Detect which cell encompasses the target text, then output its (x, y) center coordinate. 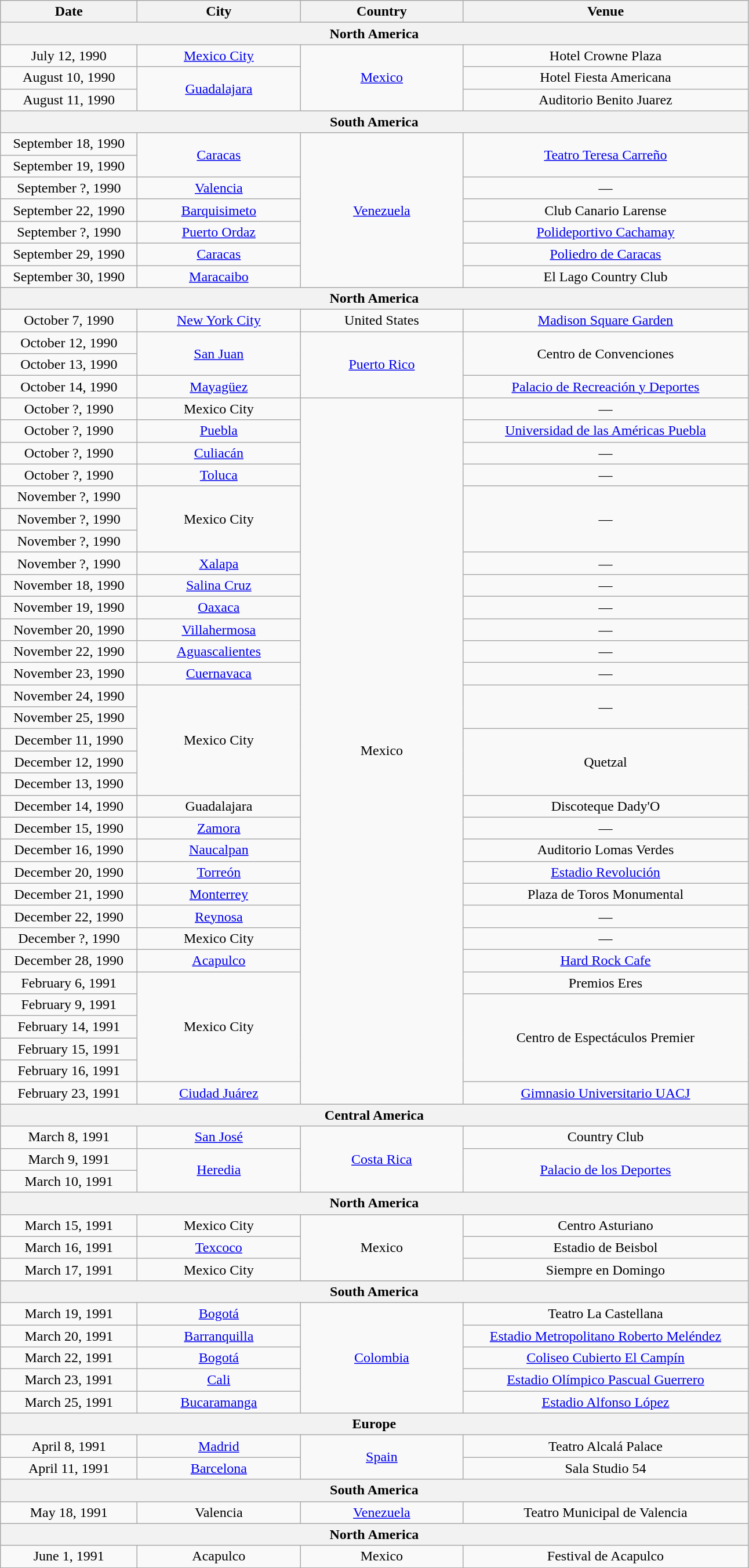
February 23, 1991 (69, 1093)
December 21, 1990 (69, 894)
Coliseo Cubierto El Campín (605, 1358)
March 22, 1991 (69, 1358)
Barcelona (219, 1468)
Country (381, 12)
March 8, 1991 (69, 1137)
Venue (605, 12)
Premios Eres (605, 983)
Teatro Municipal de Valencia (605, 1512)
Puerto Ordaz (219, 232)
March 10, 1991 (69, 1181)
May 18, 1991 (69, 1512)
November 19, 1990 (69, 607)
Centro Asturiano (605, 1225)
February 6, 1991 (69, 983)
December ?, 1990 (69, 938)
Country Club (605, 1137)
Club Canario Larense (605, 210)
Date (69, 12)
Europe (374, 1424)
Puerto Rico (381, 365)
Oaxaca (219, 607)
December 13, 1990 (69, 784)
February 15, 1991 (69, 1049)
March 19, 1991 (69, 1313)
Barranquilla (219, 1335)
December 16, 1990 (69, 850)
February 9, 1991 (69, 1005)
Villahermosa (219, 629)
Monterrey (219, 894)
Colombia (381, 1358)
Ciudad Juárez (219, 1093)
San Juan (219, 354)
December 22, 1990 (69, 916)
November 24, 1990 (69, 696)
Heredia (219, 1170)
Maracaibo (219, 277)
March 20, 1991 (69, 1335)
Salina Cruz (219, 585)
New York City (219, 321)
March 17, 1991 (69, 1269)
Polideportivo Cachamay (605, 232)
Central America (374, 1115)
Estadio Revolución (605, 872)
March 25, 1991 (69, 1402)
Festival de Acapulco (605, 1556)
Universidad de las Américas Puebla (605, 431)
Teatro Alcalá Palace (605, 1446)
Mayagüez (219, 387)
April 8, 1991 (69, 1446)
Quetzal (605, 762)
September 22, 1990 (69, 210)
Madison Square Garden (605, 321)
November 22, 1990 (69, 652)
Centro de Convenciones (605, 354)
December 12, 1990 (69, 762)
Hard Rock Cafe (605, 960)
Poliedro de Caracas (605, 254)
November 18, 1990 (69, 585)
Hotel Crowne Plaza (605, 56)
Spain (381, 1457)
City (219, 12)
Teatro La Castellana (605, 1313)
September 30, 1990 (69, 277)
December 20, 1990 (69, 872)
Centro de Espectáculos Premier (605, 1038)
December 15, 1990 (69, 828)
El Lago Country Club (605, 277)
Auditorio Benito Juarez (605, 100)
Cuernavaca (219, 674)
February 14, 1991 (69, 1027)
Hotel Fiesta Americana (605, 78)
November 23, 1990 (69, 674)
Auditorio Lomas Verdes (605, 850)
July 12, 1990 (69, 56)
December 14, 1990 (69, 806)
Plaza de Toros Monumental (605, 894)
Toluca (219, 475)
Madrid (219, 1446)
Culiacán (219, 453)
September 19, 1990 (69, 166)
Reynosa (219, 916)
Naucalpan (219, 850)
October 12, 1990 (69, 343)
October 14, 1990 (69, 387)
November 25, 1990 (69, 718)
Xalapa (219, 563)
March 9, 1991 (69, 1159)
Texcoco (219, 1247)
September 18, 1990 (69, 144)
Palacio de los Deportes (605, 1170)
Estadio Alfonso López (605, 1402)
Gimnasio Universitario UACJ (605, 1093)
Estadio Olímpico Pascual Guerrero (605, 1380)
October 13, 1990 (69, 365)
October 7, 1990 (69, 321)
United States (381, 321)
Torreón (219, 872)
Palacio de Recreación y Deportes (605, 387)
August 10, 1990 (69, 78)
February 16, 1991 (69, 1071)
November 20, 1990 (69, 629)
September 29, 1990 (69, 254)
Costa Rica (381, 1159)
Aguascalientes (219, 652)
Siempre en Domingo (605, 1269)
Teatro Teresa Carreño (605, 155)
August 11, 1990 (69, 100)
Sala Studio 54 (605, 1468)
Estadio Metropolitano Roberto Meléndez (605, 1335)
San José (219, 1137)
March 15, 1991 (69, 1225)
March 23, 1991 (69, 1380)
Discoteque Dady'O (605, 806)
June 1, 1991 (69, 1556)
Cali (219, 1380)
Bucaramanga (219, 1402)
Puebla (219, 431)
December 11, 1990 (69, 740)
March 16, 1991 (69, 1247)
April 11, 1991 (69, 1468)
December 28, 1990 (69, 960)
Barquisimeto (219, 210)
Estadio de Beisbol (605, 1247)
Zamora (219, 828)
